Locate the cell with the specified text and output its (x, y) center coordinate. 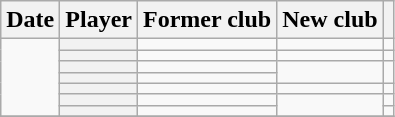
Date (30, 20)
Former club (206, 20)
New club (330, 20)
Player (99, 20)
